Detect which cell encompasses the target text, then output its (x, y) center coordinate. 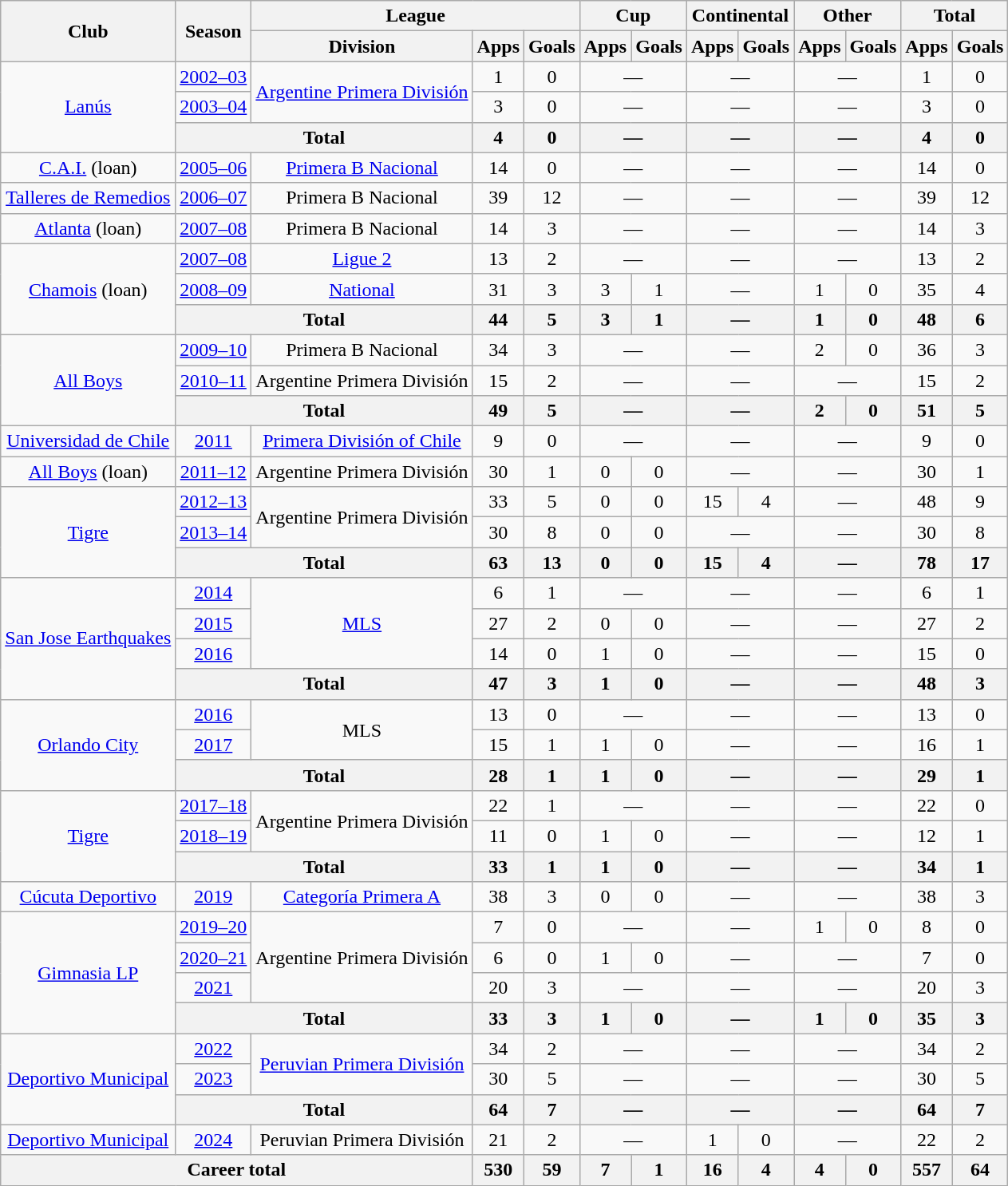
All Boys (88, 380)
Division (362, 46)
2009–10 (214, 350)
2017–18 (214, 805)
2012–13 (214, 502)
C.A.I. (loan) (88, 168)
2017 (214, 745)
31 (498, 289)
Club (88, 31)
44 (498, 319)
51 (927, 411)
Cúcuta Deportivo (88, 897)
San Jose Earthquakes (88, 638)
17 (980, 563)
Primera División of Chile (362, 441)
49 (498, 411)
36 (927, 350)
2015 (214, 623)
National (362, 289)
2024 (214, 1140)
2019 (214, 897)
2010–11 (214, 381)
2014 (214, 593)
Universidad de Chile (88, 441)
2005–06 (214, 168)
2021 (214, 988)
2011 (214, 441)
63 (498, 563)
530 (498, 1170)
47 (498, 684)
Season (214, 31)
Ligue 2 (362, 259)
Lanús (88, 107)
2020–21 (214, 958)
2002–03 (214, 77)
Atlanta (loan) (88, 228)
2006–07 (214, 198)
Chamois (loan) (88, 289)
Other (848, 16)
21 (498, 1140)
2018–19 (214, 836)
11 (498, 836)
557 (927, 1170)
28 (498, 775)
Cup (633, 16)
Continental (740, 16)
2011–12 (214, 472)
29 (927, 775)
2022 (214, 1049)
Categoría Primera A (362, 897)
Talleres de Remedios (88, 198)
2019–20 (214, 927)
Gimnasia LP (88, 973)
League (415, 16)
2013–14 (214, 532)
59 (552, 1170)
All Boys (loan) (88, 472)
78 (927, 563)
2003–04 (214, 107)
Career total (236, 1170)
2008–09 (214, 289)
2023 (214, 1079)
Orlando City (88, 745)
